Search for the cell housing the specified text and yield its (X, Y) center coordinate. 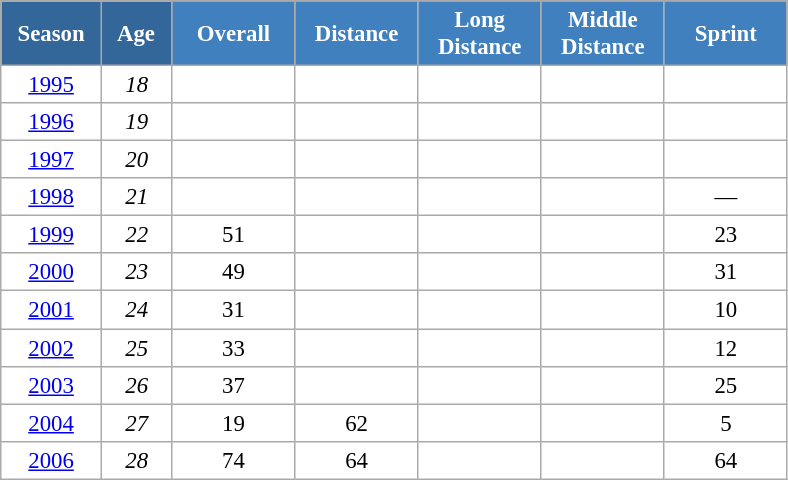
18 (136, 85)
26 (136, 385)
28 (136, 460)
27 (136, 423)
2003 (52, 385)
20 (136, 160)
Distance (356, 34)
21 (136, 197)
2000 (52, 273)
1996 (52, 122)
74 (234, 460)
Season (52, 34)
12 (726, 348)
Age (136, 34)
2004 (52, 423)
49 (234, 273)
51 (234, 235)
1995 (52, 85)
1998 (52, 197)
2001 (52, 310)
24 (136, 310)
37 (234, 385)
2006 (52, 460)
1997 (52, 160)
5 (726, 423)
62 (356, 423)
2002 (52, 348)
— (726, 197)
Overall (234, 34)
22 (136, 235)
33 (234, 348)
10 (726, 310)
Middle Distance (602, 34)
Long Distance (480, 34)
1999 (52, 235)
Sprint (726, 34)
